Pinpoint the cell where the given text exists, returning its (x, y) midpoint coordinate. 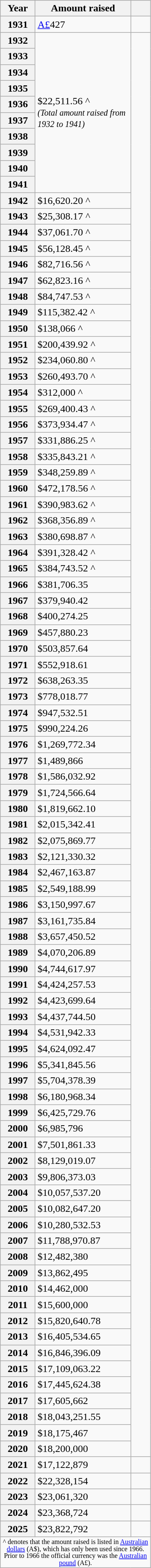
1952 (18, 360)
$381,706.35 (83, 584)
$331,886.25 ^ (83, 440)
1998 (18, 1097)
$384,743.52 ^ (83, 568)
1994 (18, 1033)
$6,425,729.76 (83, 1113)
A£427 (83, 24)
$8,129,019.07 (83, 1161)
$2,549,188.99 (83, 888)
$18,200,000 (83, 1449)
2010 (18, 1289)
1989 (18, 952)
$4,423,699.64 (83, 1001)
$10,082,647.20 (83, 1208)
$62,823.16 ^ (83, 280)
1968 (18, 616)
$4,437,744.50 (83, 1017)
1957 (18, 440)
$2,121,330.32 (83, 857)
2002 (18, 1161)
$552,918.61 (83, 664)
$503,857.64 (83, 648)
1951 (18, 344)
$2,467,163.87 (83, 873)
1987 (18, 920)
1961 (18, 505)
$25,308.17 ^ (83, 217)
2019 (18, 1433)
1996 (18, 1065)
$6,180,968.34 (83, 1097)
$13,862,495 (83, 1273)
1948 (18, 296)
$23,822,792 (83, 1529)
2016 (18, 1385)
1983 (18, 857)
$22,511.56 ^(Total amount raised from 1932 to 1941) (83, 113)
1960 (18, 489)
$1,586,032.92 (83, 777)
$18,043,251.55 (83, 1417)
$260,493.70 ^ (83, 376)
2017 (18, 1401)
1937 (18, 120)
1942 (18, 201)
$1,269,772.34 (83, 745)
1981 (18, 825)
1995 (18, 1049)
$2,075,869.77 (83, 841)
$1,489,866 (83, 761)
$115,382.42 ^ (83, 312)
$17,445,624.38 (83, 1385)
$15,600,000 (83, 1305)
2007 (18, 1241)
2022 (18, 1481)
$373,934.47 ^ (83, 424)
$1,819,662.10 (83, 809)
$2,015,342.41 (83, 825)
1940 (18, 168)
1943 (18, 217)
1992 (18, 1001)
$23,368,724 (83, 1513)
1999 (18, 1113)
1954 (18, 392)
1944 (18, 233)
$4,744,617.97 (83, 968)
1941 (18, 184)
$12,482,380 (83, 1257)
2009 (18, 1273)
1973 (18, 696)
2021 (18, 1465)
$990,224.26 (83, 729)
1975 (18, 729)
$472,178.56 ^ (83, 489)
1945 (18, 249)
$391,328.42 ^ (83, 553)
$348,259.89 ^ (83, 473)
1949 (18, 312)
$200,439.92 ^ (83, 344)
2004 (18, 1193)
2001 (18, 1145)
$17,605,662 (83, 1401)
1972 (18, 680)
$5,341,845.56 (83, 1065)
$9,806,373.03 (83, 1177)
$269,400.43 ^ (83, 408)
2012 (18, 1321)
2005 (18, 1208)
$18,175,467 (83, 1433)
$16,405,534.65 (83, 1337)
$7,501,861.33 (83, 1145)
$1,724,566.64 (83, 793)
$368,356.89 ^ (83, 521)
1980 (18, 809)
1933 (18, 56)
$10,280,532.53 (83, 1225)
$37,061.70 ^ (83, 233)
1931 (18, 24)
$335,843.21 ^ (83, 456)
2006 (18, 1225)
1963 (18, 537)
2023 (18, 1497)
$138,066 ^ (83, 328)
1976 (18, 745)
$4,531,942.33 (83, 1033)
Amount raised (83, 8)
$10,057,537.20 (83, 1193)
$4,424,257.53 (83, 985)
2011 (18, 1305)
$3,161,735.84 (83, 920)
1964 (18, 553)
1993 (18, 1017)
1959 (18, 473)
$312,000 ^ (83, 392)
1971 (18, 664)
$17,109,063.22 (83, 1369)
1947 (18, 280)
1990 (18, 968)
1974 (18, 713)
1938 (18, 136)
$379,940.42 (83, 600)
2008 (18, 1257)
$6,985,796 (83, 1129)
1935 (18, 88)
1966 (18, 584)
$17,122,879 (83, 1465)
$16,620.20 ^ (83, 201)
2013 (18, 1337)
$3,657,450.52 (83, 936)
2018 (18, 1417)
$4,070,206.89 (83, 952)
2015 (18, 1369)
$947,532.51 (83, 713)
1955 (18, 408)
1936 (18, 104)
1934 (18, 72)
$82,716.56 ^ (83, 264)
1958 (18, 456)
$84,747.53 ^ (83, 296)
2025 (18, 1529)
$16,846,396.09 (83, 1353)
1986 (18, 904)
1962 (18, 521)
$5,704,378.39 (83, 1081)
1967 (18, 600)
$400,274.25 (83, 616)
$457,880.23 (83, 632)
1988 (18, 936)
1969 (18, 632)
1984 (18, 873)
1946 (18, 264)
2000 (18, 1129)
2003 (18, 1177)
2020 (18, 1449)
$4,624,092.47 (83, 1049)
$778,018.77 (83, 696)
$380,698.87 ^ (83, 537)
$3,150,997.67 (83, 904)
1982 (18, 841)
2014 (18, 1353)
1970 (18, 648)
2024 (18, 1513)
1965 (18, 568)
$638,263.35 (83, 680)
1977 (18, 761)
1985 (18, 888)
1991 (18, 985)
$390,983.62 ^ (83, 505)
$56,128.45 ^ (83, 249)
Year (18, 8)
$234,060.80 ^ (83, 360)
1932 (18, 40)
$23,061,320 (83, 1497)
1939 (18, 152)
1956 (18, 424)
$11,788,970.87 (83, 1241)
1953 (18, 376)
1978 (18, 777)
1997 (18, 1081)
$14,462,000 (83, 1289)
1950 (18, 328)
1979 (18, 793)
$15,820,640.78 (83, 1321)
$22,328,154 (83, 1481)
